Scan for the cell matching the given text and deliver its (x, y) coordinate at center. 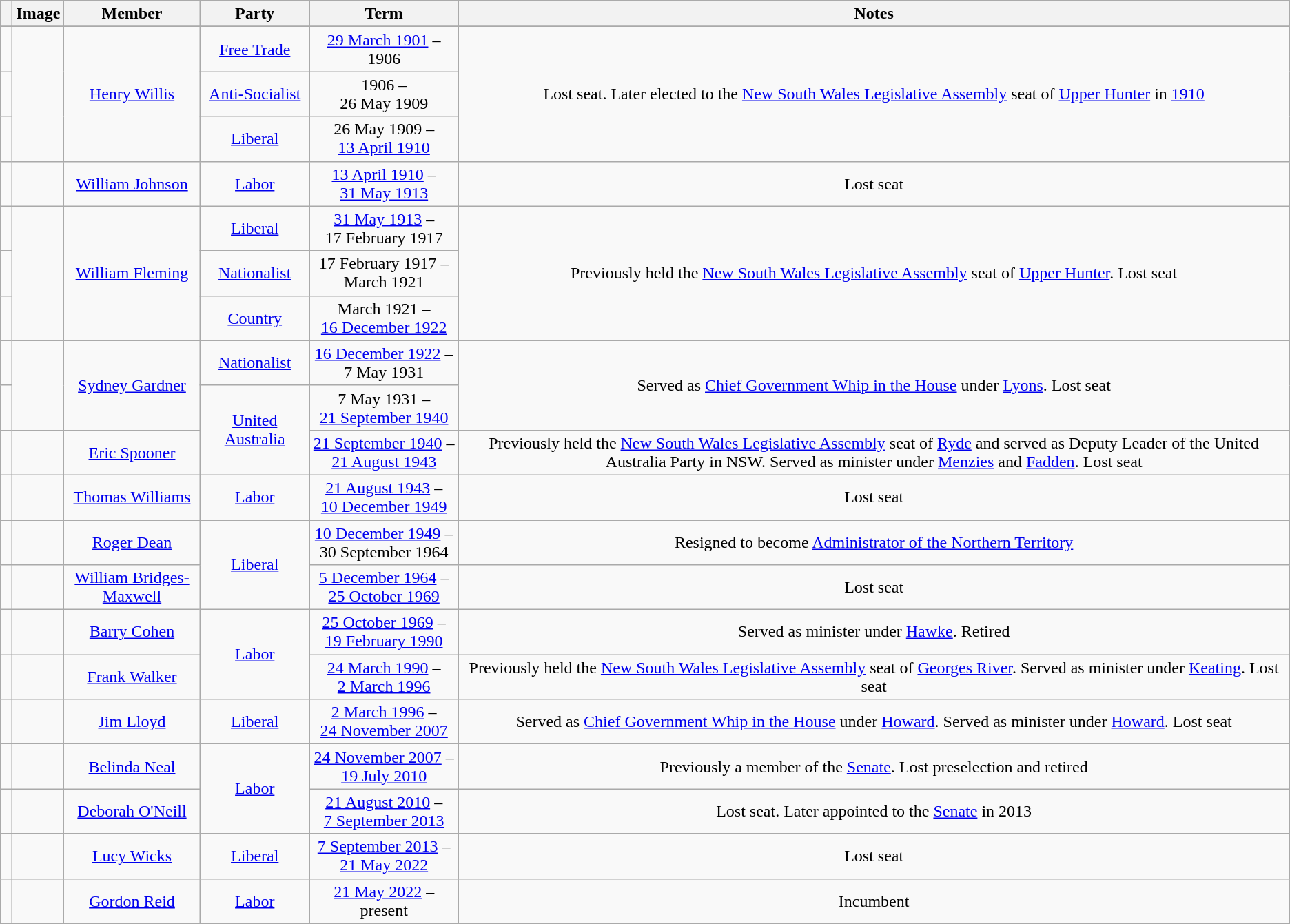
William Johnson (132, 183)
Country (255, 318)
17 February 1917 –March 1921 (384, 273)
Lucy Wicks (132, 856)
Frank Walker (132, 677)
Lost seat. Later elected to the New South Wales Legislative Assembly seat of Upper Hunter in 1910 (874, 94)
Lost seat. Later appointed to the Senate in 2013 (874, 812)
Thomas Williams (132, 497)
Previously held the New South Wales Legislative Assembly seat of Georges River. Served as minister under Keating. Lost seat (874, 677)
Incumbent (874, 901)
13 April 1910 –31 May 1913 (384, 183)
Previously a member of the Senate. Lost preselection and retired (874, 766)
25 October 1969 –19 February 1990 (384, 633)
Anti-Socialist (255, 94)
Deborah O'Neill (132, 812)
21 May 2022 –present (384, 901)
Served as minister under Hawke. Retired (874, 633)
7 May 1931 –21 September 1940 (384, 408)
5 December 1964 –25 October 1969 (384, 587)
Served as Chief Government Whip in the House under Howard. Served as minister under Howard. Lost seat (874, 722)
Belinda Neal (132, 766)
1906 –26 May 1909 (384, 94)
2 March 1996 –24 November 2007 (384, 722)
Roger Dean (132, 542)
United Australia (255, 430)
Served as Chief Government Whip in the House under Lyons. Lost seat (874, 385)
Member (132, 14)
Barry Cohen (132, 633)
7 September 2013 –21 May 2022 (384, 856)
Resigned to become Administrator of the Northern Territory (874, 542)
29 March 1901 –1906 (384, 50)
16 December 1922 –7 May 1931 (384, 362)
Jim Lloyd (132, 722)
March 1921 –16 December 1922 (384, 318)
Free Trade (255, 50)
Eric Spooner (132, 452)
26 May 1909 –13 April 1910 (384, 139)
William Fleming (132, 273)
21 August 2010 –7 September 2013 (384, 812)
24 November 2007 –19 July 2010 (384, 766)
24 March 1990 –2 March 1996 (384, 677)
10 December 1949 –30 September 1964 (384, 542)
21 September 1940 –21 August 1943 (384, 452)
Sydney Gardner (132, 385)
Gordon Reid (132, 901)
Notes (874, 14)
Term (384, 14)
William Bridges-Maxwell (132, 587)
Previously held the New South Wales Legislative Assembly seat of Upper Hunter. Lost seat (874, 273)
Henry Willis (132, 94)
Party (255, 14)
21 August 1943 –10 December 1949 (384, 497)
31 May 1913 –17 February 1917 (384, 229)
Image (39, 14)
